Return the (x, y) coordinate for the center point of the cell that contains the specified text.  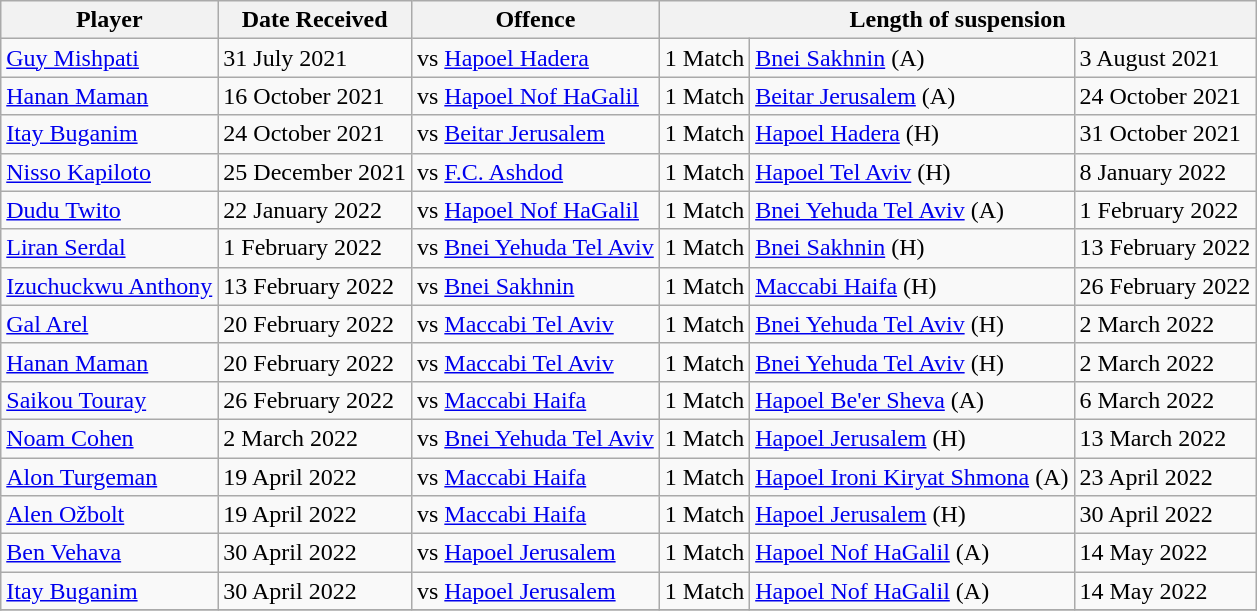
Hapoel Tel Aviv (H) (912, 172)
Date Received (315, 20)
Guy Mishpati (110, 58)
Dudu Twito (110, 210)
vs Beitar Jerusalem (535, 134)
Gal Arel (110, 324)
Noam Cohen (110, 438)
vs Hapoel Hadera (535, 58)
Liran Serdal (110, 248)
Offence (535, 20)
Alon Turgeman (110, 477)
Izuchuckwu Anthony (110, 286)
31 October 2021 (1165, 134)
Bnei Yehuda Tel Aviv (A) (912, 210)
23 April 2022 (1165, 477)
Bnei Sakhnin (A) (912, 58)
13 March 2022 (1165, 438)
Nisso Kapiloto (110, 172)
22 January 2022 (315, 210)
8 January 2022 (1165, 172)
25 December 2021 (315, 172)
Beitar Jerusalem (A) (912, 96)
Hapoel Hadera (H) (912, 134)
6 March 2022 (1165, 400)
31 July 2021 (315, 58)
Hapoel Ironi Kiryat Shmona (A) (912, 477)
3 August 2021 (1165, 58)
vs Bnei Sakhnin (535, 286)
vs F.C. Ashdod (535, 172)
Alen Ožbolt (110, 515)
Hapoel Be'er Sheva (A) (912, 400)
Length of suspension (957, 20)
Maccabi Haifa (H) (912, 286)
16 October 2021 (315, 96)
Saikou Touray (110, 400)
Bnei Sakhnin (H) (912, 248)
Player (110, 20)
Ben Vehava (110, 553)
